From the cell containing the given text, extract its center point as [x, y] coordinate. 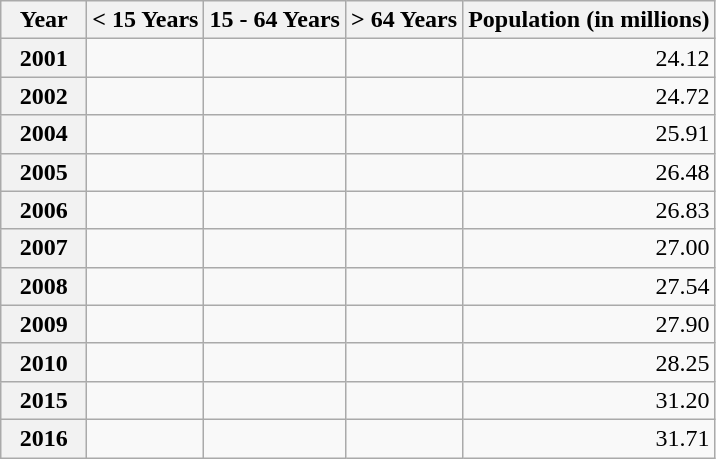
2008 [44, 286]
28.25 [589, 362]
24.72 [589, 96]
2005 [44, 172]
2009 [44, 324]
26.48 [589, 172]
2016 [44, 438]
2010 [44, 362]
2002 [44, 96]
31.20 [589, 400]
< 15 Years [146, 20]
27.90 [589, 324]
Population (in millions) [589, 20]
25.91 [589, 134]
Year [44, 20]
2004 [44, 134]
27.54 [589, 286]
31.71 [589, 438]
15 - 64 Years [274, 20]
27.00 [589, 248]
> 64 Years [404, 20]
2007 [44, 248]
24.12 [589, 58]
2006 [44, 210]
2015 [44, 400]
2001 [44, 58]
26.83 [589, 210]
